Determine the (X, Y) coordinate at the center of the cell enclosing the given text.  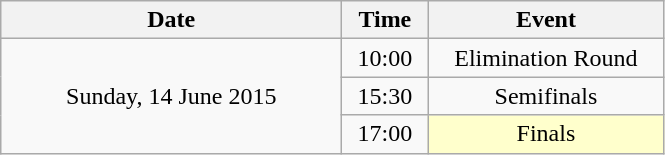
Elimination Round (546, 58)
15:30 (385, 96)
10:00 (385, 58)
Event (546, 20)
Finals (546, 134)
Date (172, 20)
17:00 (385, 134)
Time (385, 20)
Sunday, 14 June 2015 (172, 96)
Semifinals (546, 96)
